Return (X, Y) of the center of cell containing provided text 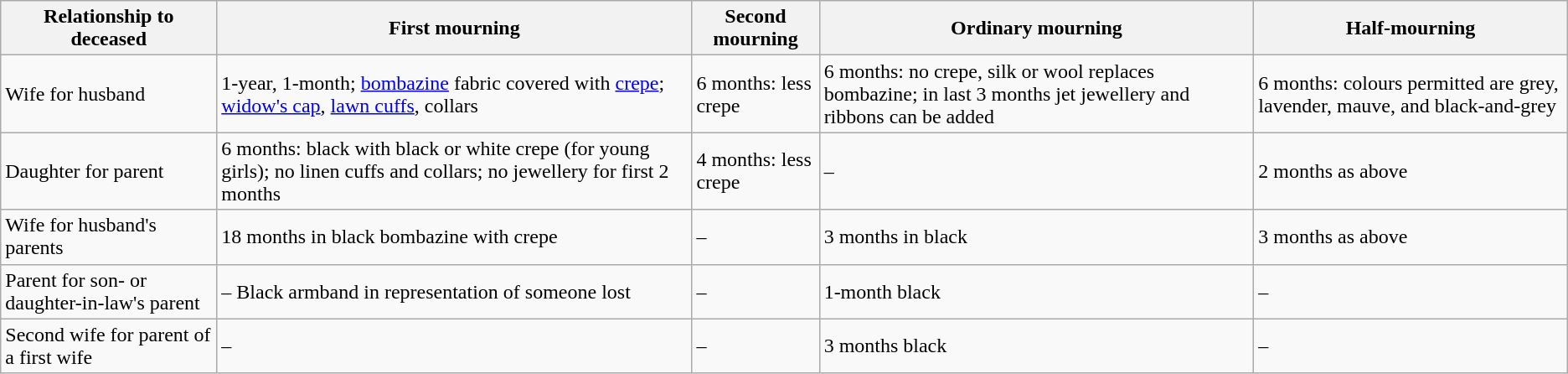
3 months as above (1411, 236)
6 months: less crepe (756, 94)
Second mourning (756, 29)
6 months: no crepe, silk or wool replaces bombazine; in last 3 months jet jewellery and ribbons can be added (1037, 94)
6 months: colours permitted are grey, lavender, mauve, and black-and-grey (1411, 94)
4 months: less crepe (756, 171)
Relationship to deceased (109, 29)
1-year, 1-month; bombazine fabric covered with crepe; widow's cap, lawn cuffs, collars (454, 94)
1-month black (1037, 292)
3 months in black (1037, 236)
Wife for husband (109, 94)
First mourning (454, 29)
Ordinary mourning (1037, 29)
6 months: black with black or white crepe (for young girls); no linen cuffs and collars; no jewellery for first 2 months (454, 171)
2 months as above (1411, 171)
18 months in black bombazine with crepe (454, 236)
Parent for son- or daughter-in-law's parent (109, 292)
Daughter for parent (109, 171)
Second wife for parent of a first wife (109, 345)
Half-mourning (1411, 29)
Wife for husband's parents (109, 236)
3 months black (1037, 345)
– Black armband in representation of someone lost (454, 292)
